Extract the [X, Y] coordinate from the center of the cell holding the provided text.  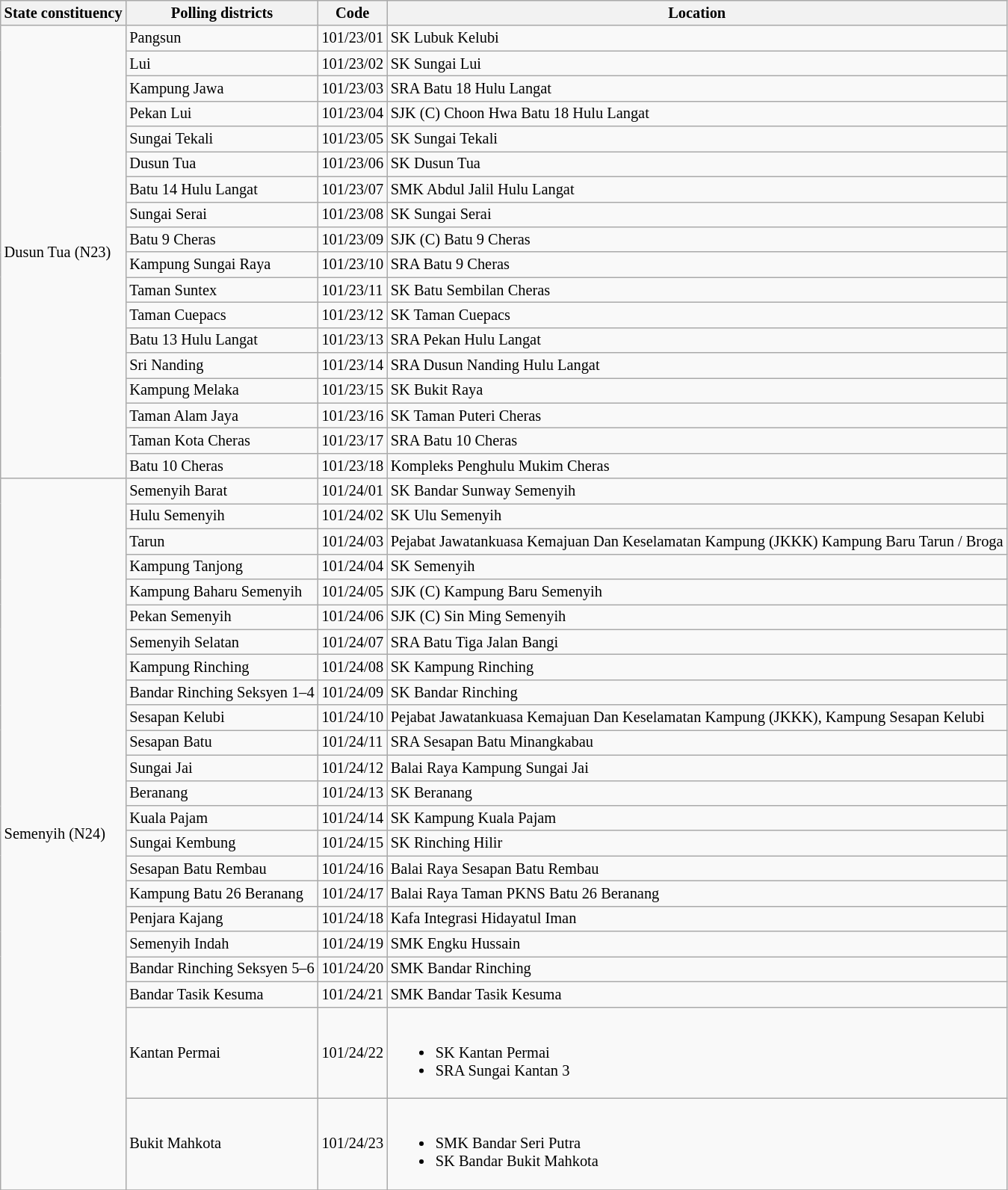
Dusun Tua (N23) [64, 252]
State constituency [64, 13]
Semenyih (N24) [64, 834]
101/23/11 [353, 290]
SK Ulu Semenyih [696, 516]
SMK Bandar Rinching [696, 969]
SJK (C) Kampung Baru Semenyih [696, 591]
Pejabat Jawatankuasa Kemajuan Dan Keselamatan Kampung (JKKK), Kampung Sesapan Kelubi [696, 718]
Hulu Semenyih [221, 516]
Balai Raya Kampung Sungai Jai [696, 768]
SK Sungai Lui [696, 64]
101/23/05 [353, 139]
101/24/17 [353, 893]
Kampung Melaka [221, 390]
Kantan Permai [221, 1052]
Taman Kota Cheras [221, 440]
SK Bandar Sunway Semenyih [696, 491]
101/23/07 [353, 189]
SJK (C) Choon Hwa Batu 18 Hulu Langat [696, 114]
101/23/06 [353, 164]
SJK (C) Batu 9 Cheras [696, 239]
101/23/14 [353, 366]
101/24/20 [353, 969]
Balai Raya Taman PKNS Batu 26 Beranang [696, 893]
101/23/09 [353, 239]
101/24/13 [353, 793]
SJK (C) Sin Ming Semenyih [696, 617]
Bandar Tasik Kesuma [221, 994]
Batu 14 Hulu Langat [221, 189]
Sesapan Kelubi [221, 718]
Sri Nanding [221, 366]
Taman Cuepacs [221, 315]
Semenyih Barat [221, 491]
Pangsun [221, 38]
Location [696, 13]
101/24/06 [353, 617]
101/24/05 [353, 591]
101/23/03 [353, 88]
SMK Abdul Jalil Hulu Langat [696, 189]
SK Sungai Tekali [696, 139]
SK Bandar Rinching [696, 692]
101/24/03 [353, 541]
Tarun [221, 541]
Bukit Mahkota [221, 1144]
101/23/16 [353, 416]
Kampung Tanjong [221, 567]
101/24/08 [353, 667]
101/24/21 [353, 994]
101/24/23 [353, 1144]
SK Kantan PermaiSRA Sungai Kantan 3 [696, 1052]
Kampung Batu 26 Beranang [221, 893]
101/23/02 [353, 64]
101/24/09 [353, 692]
SRA Batu Tiga Jalan Bangi [696, 642]
101/24/01 [353, 491]
Sungai Tekali [221, 139]
Sungai Kembung [221, 843]
SK Sungai Serai [696, 215]
101/23/13 [353, 340]
Taman Suntex [221, 290]
Sesapan Batu Rembau [221, 869]
Batu 13 Hulu Langat [221, 340]
Beranang [221, 793]
101/23/01 [353, 38]
Dusun Tua [221, 164]
SMK Bandar Seri PutraSK Bandar Bukit Mahkota [696, 1144]
Sesapan Batu [221, 742]
101/24/14 [353, 818]
Sungai Jai [221, 768]
Kampung Rinching [221, 667]
SRA Batu 9 Cheras [696, 265]
Kampung Sungai Raya [221, 265]
101/24/04 [353, 567]
Kafa Integrasi Hidayatul Iman [696, 919]
Bandar Rinching Seksyen 5–6 [221, 969]
Semenyih Selatan [221, 642]
101/24/10 [353, 718]
SK Batu Sembilan Cheras [696, 290]
SRA Batu 18 Hulu Langat [696, 88]
101/23/04 [353, 114]
SK Dusun Tua [696, 164]
101/24/16 [353, 869]
SRA Dusun Nanding Hulu Langat [696, 366]
Pejabat Jawatankuasa Kemajuan Dan Keselamatan Kampung (JKKK) Kampung Baru Tarun / Broga [696, 541]
Code [353, 13]
101/24/11 [353, 742]
Pekan Lui [221, 114]
SK Kampung Rinching [696, 667]
Batu 10 Cheras [221, 466]
SK Rinching Hilir [696, 843]
101/23/08 [353, 215]
Penjara Kajang [221, 919]
Lui [221, 64]
Balai Raya Sesapan Batu Rembau [696, 869]
101/23/10 [353, 265]
Kompleks Penghulu Mukim Cheras [696, 466]
Kuala Pajam [221, 818]
SK Semenyih [696, 567]
Kampung Baharu Semenyih [221, 591]
SK Lubuk Kelubi [696, 38]
SK Kampung Kuala Pajam [696, 818]
SRA Batu 10 Cheras [696, 440]
101/24/18 [353, 919]
Pekan Semenyih [221, 617]
101/23/15 [353, 390]
101/23/12 [353, 315]
101/23/18 [353, 466]
101/24/02 [353, 516]
SK Taman Cuepacs [696, 315]
101/24/07 [353, 642]
Taman Alam Jaya [221, 416]
Sungai Serai [221, 215]
101/23/17 [353, 440]
Batu 9 Cheras [221, 239]
SK Bukit Raya [696, 390]
SMK Engku Hussain [696, 944]
101/24/15 [353, 843]
SK Taman Puteri Cheras [696, 416]
101/24/12 [353, 768]
SMK Bandar Tasik Kesuma [696, 994]
101/24/19 [353, 944]
101/24/22 [353, 1052]
Kampung Jawa [221, 88]
Semenyih Indah [221, 944]
Polling districts [221, 13]
SRA Pekan Hulu Langat [696, 340]
Bandar Rinching Seksyen 1–4 [221, 692]
SK Beranang [696, 793]
SRA Sesapan Batu Minangkabau [696, 742]
